Search for the cell housing the specified text and yield its (X, Y) center coordinate. 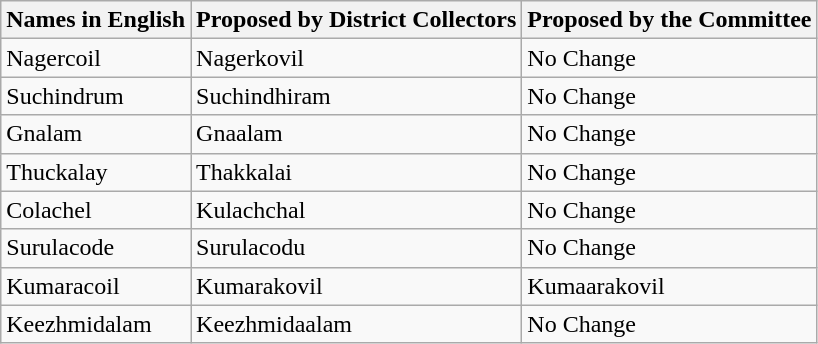
Suchindhiram (356, 96)
Surulacodu (356, 248)
Thuckalay (96, 172)
Kumaarakovil (670, 286)
Surulacode (96, 248)
Keezhmidaalam (356, 324)
Gnaalam (356, 134)
Suchindrum (96, 96)
Kumarakovil (356, 286)
Gnalam (96, 134)
Proposed by District Collectors (356, 20)
Keezhmidalam (96, 324)
Proposed by the Committee (670, 20)
Colachel (96, 210)
Thakkalai (356, 172)
Nagercoil (96, 58)
Names in English (96, 20)
Kumaracoil (96, 286)
Nagerkovil (356, 58)
Kulachchal (356, 210)
